Capture the cell that displays the provided text and extract its [X, Y] central coordinate. 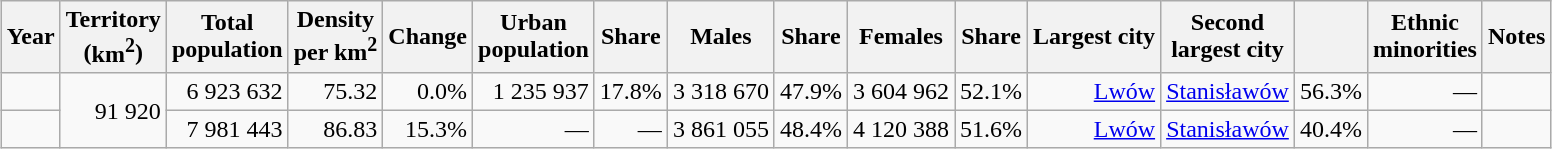
3 604 962 [900, 91]
40.4% [1330, 129]
Territory(km2) [113, 37]
17.8% [630, 91]
Females [900, 37]
51.6% [992, 129]
15.3% [428, 129]
4 120 388 [900, 129]
Ethnicminorities [1424, 37]
Notes [1516, 37]
Urbanpopulation [534, 37]
52.1% [992, 91]
7 981 443 [227, 129]
3 861 055 [720, 129]
3 318 670 [720, 91]
Totalpopulation [227, 37]
Secondlargest city [1228, 37]
Largest city [1094, 37]
0.0% [428, 91]
Year [30, 37]
48.4% [810, 129]
75.32 [336, 91]
Change [428, 37]
47.9% [810, 91]
6 923 632 [227, 91]
86.83 [336, 129]
91 920 [113, 110]
Males [720, 37]
1 235 937 [534, 91]
Densityper km2 [336, 37]
56.3% [1330, 91]
